Determine the (X, Y) coordinate at the center of the cell enclosing the given text.  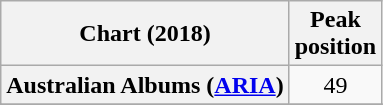
49 (335, 85)
Chart (2018) (145, 34)
Peak position (335, 34)
Australian Albums (ARIA) (145, 85)
